Detect which cell encompasses the target text, then output its [x, y] center coordinate. 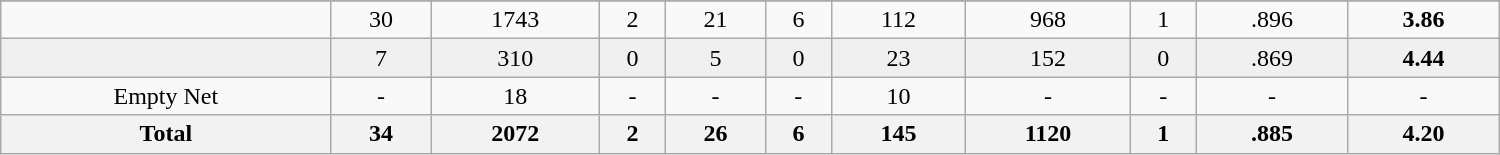
4.44 [1424, 58]
7 [381, 58]
18 [516, 96]
34 [381, 134]
152 [1048, 58]
23 [898, 58]
1743 [516, 20]
1120 [1048, 134]
30 [381, 20]
21 [715, 20]
4.20 [1424, 134]
2072 [516, 134]
10 [898, 96]
26 [715, 134]
5 [715, 58]
Total [166, 134]
Empty Net [166, 96]
.896 [1272, 20]
.869 [1272, 58]
112 [898, 20]
.885 [1272, 134]
310 [516, 58]
3.86 [1424, 20]
968 [1048, 20]
145 [898, 134]
